Extract the [x, y] coordinate from the center of the cell holding the provided text.  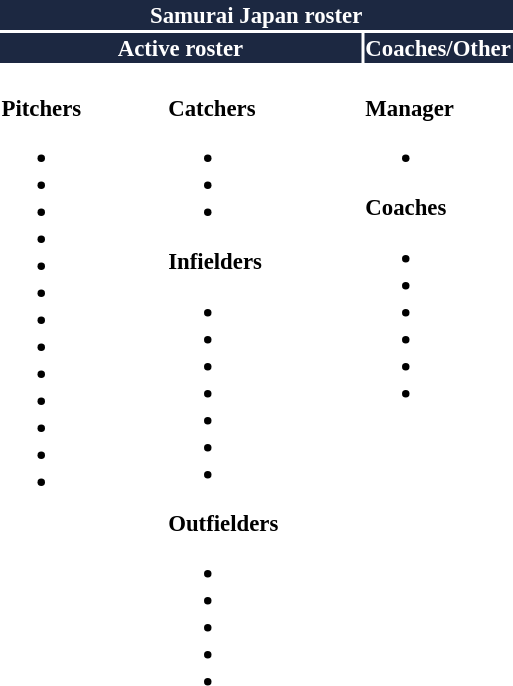
Coaches/Other [438, 48]
Samurai Japan roster [256, 15]
Active roster [180, 48]
